From the cell containing the given text, extract its center point as (x, y) coordinate. 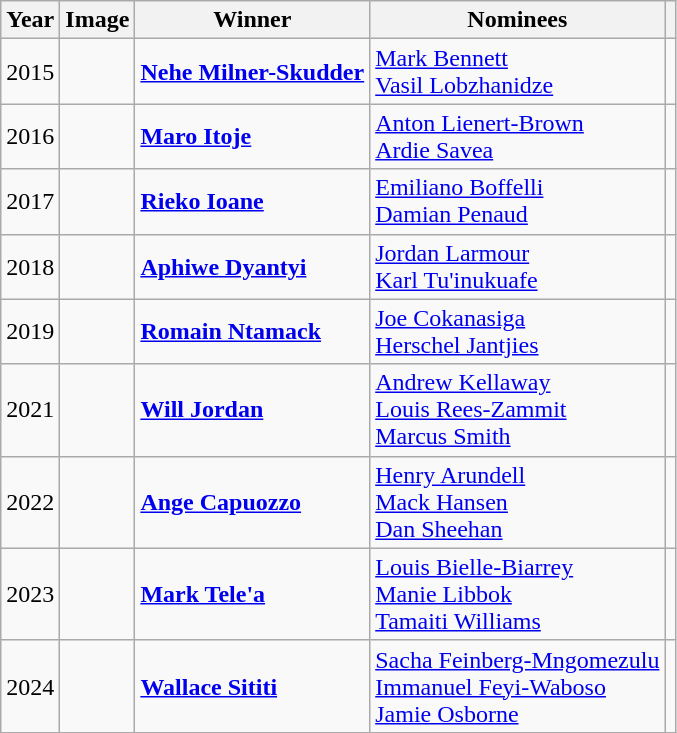
2015 (30, 72)
Emiliano Boffelli Damian Penaud (518, 202)
2016 (30, 136)
Winner (252, 20)
Will Jordan (252, 410)
Joe Cokanasiga Herschel Jantjies (518, 332)
Nominees (518, 20)
Anton Lienert-Brown Ardie Savea (518, 136)
Sacha Feinberg-Mngomezulu Immanuel Feyi-Waboso Jamie Osborne (518, 686)
Ange Capuozzo (252, 502)
Louis Bielle-Biarrey Manie Libbok Tamaiti Williams (518, 594)
2023 (30, 594)
Jordan Larmour Karl Tu'inukuafe (518, 266)
2022 (30, 502)
2021 (30, 410)
Rieko Ioane (252, 202)
2024 (30, 686)
Image (98, 20)
Nehe Milner-Skudder (252, 72)
Maro Itoje (252, 136)
2017 (30, 202)
Aphiwe Dyantyi (252, 266)
Andrew Kellaway Louis Rees-Zammit Marcus Smith (518, 410)
Henry Arundell Mack Hansen Dan Sheehan (518, 502)
Romain Ntamack (252, 332)
Mark Tele'a (252, 594)
2019 (30, 332)
Wallace Sititi (252, 686)
2018 (30, 266)
Year (30, 20)
Mark Bennett Vasil Lobzhanidze (518, 72)
